Scan for the cell matching the given text and deliver its (x, y) coordinate at center. 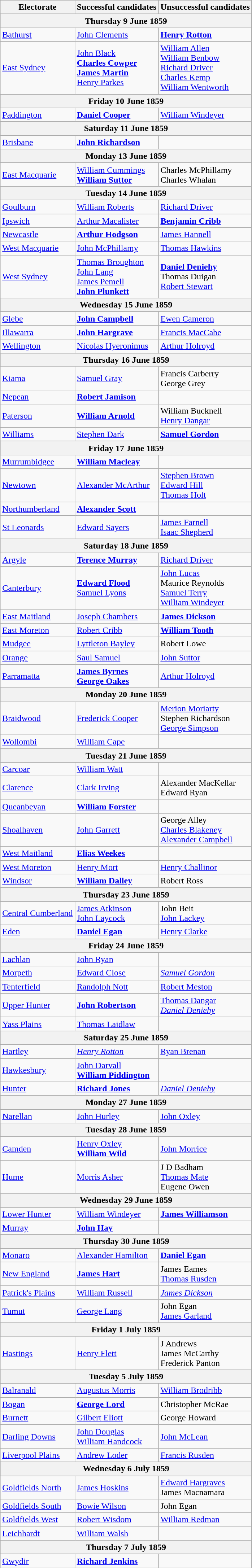
Morris Asher (117, 1177)
William Russell (117, 1292)
West Sydney (38, 276)
John Beit John Lackey (205, 913)
Nepean (38, 397)
John Robertson (117, 1005)
James Hannell (205, 235)
Electorate (38, 7)
Elias Weekes (117, 853)
Braidwood (38, 718)
William Forster (117, 807)
East Sydney (38, 68)
John Campbell (117, 319)
Robert Ross (205, 881)
Canterbury (38, 588)
Nicolas Hyeronimus (117, 346)
Terence Murray (117, 560)
Robert Cribb (117, 630)
Daniel Deniehy (205, 1089)
James Atkinson John Laycock (117, 913)
John Ryan (117, 959)
John Hay (117, 1228)
Francis Rusden (205, 1455)
West Moreton (38, 867)
Edward Sayers (117, 528)
Paterson (38, 416)
Thursday 30 June 1859 (126, 1241)
Daniel Deniehy Thomas Duigan Robert Stewart (205, 276)
John McPhillamy (117, 248)
James Farnell Isaac Shepherd (205, 528)
Frederick Cooper (117, 718)
John Lucas Maurice Reynolds Samuel Terry William Windeyer (205, 588)
John Black Charles Cowper James Martin Henry Parkes (117, 68)
Friday 17 June 1859 (126, 448)
Bogan (38, 1404)
Friday 24 June 1859 (126, 945)
Ryan Brenan (205, 1051)
James Byrnes George Oakes (117, 676)
George Howard (205, 1418)
St Leonards (38, 528)
Stephen Dark (117, 434)
Burnett (38, 1418)
Hunter (38, 1089)
Tuesday 21 June 1859 (126, 755)
Thomas Laidlaw (117, 1024)
J Andrews James McCarthy Frederick Panton (205, 1353)
East Moreton (38, 630)
Henry Oxley William Wild (117, 1148)
William Dalley (117, 881)
Charles McPhillamy Charles Whalan (205, 175)
Saturday 25 June 1859 (126, 1038)
Kiama (38, 378)
Goldfields North (38, 1488)
Henry Flett (117, 1353)
Central Cumberland (38, 913)
West Maitland (38, 853)
Yass Plains (38, 1024)
Hartley (38, 1051)
Glebe (38, 319)
Daniel Cooper (117, 115)
Friday 10 June 1859 (126, 101)
Successful candidates (117, 7)
Henry Clarke (205, 932)
Liverpool Plains (38, 1455)
John Morrice (205, 1148)
Merion Moriarty Stephen Richardson George Simpson (205, 718)
John McLean (205, 1436)
Brisbane (38, 142)
Monaro (38, 1255)
Queanbeyan (38, 807)
Argyle (38, 560)
Henry Challinor (205, 867)
Clark Irving (117, 787)
Hume (38, 1177)
Clarence (38, 787)
Patrick's Plains (38, 1292)
Newcastle (38, 235)
Wednesday 15 June 1859 (126, 305)
Richard Jones (117, 1089)
Thursday 9 June 1859 (126, 21)
James Hoskins (117, 1488)
John Egan (205, 1506)
Henry Mort (117, 867)
James Eames Thomas Rusden (205, 1274)
Ewen Cameron (205, 319)
John Hurley (117, 1116)
Saul Samuel (117, 658)
Monday 20 June 1859 (126, 695)
Gilbert Eliott (117, 1418)
Newtown (38, 485)
Gwydir (38, 1561)
Northumberland (38, 508)
Ipswich (38, 220)
East Maitland (38, 616)
Parramatta (38, 676)
William Bucknell Henry Dangar (205, 416)
James Hart (117, 1274)
Thursday 7 July 1859 (126, 1547)
John Douglas William Handcock (117, 1436)
Tuesday 5 July 1859 (126, 1377)
John Suttor (205, 658)
Joseph Chambers (117, 616)
James Williamson (205, 1214)
Unsuccessful candidates (205, 7)
Stephen Brown Edward Hill Thomas Holt (205, 485)
Hastings (38, 1353)
Thomas Dangar Daniel Deniehy (205, 1005)
George Alley Charles Blakeney Alexander Campbell (205, 830)
John Clements (117, 35)
Robert Lowe (205, 644)
Bowie Wilson (117, 1506)
William Roberts (117, 207)
William Allen William Benbow Richard Driver Charles Kemp William Wentworth (205, 68)
Robert Wisdom (117, 1520)
Thursday 23 June 1859 (126, 895)
Goldfields South (38, 1506)
Francis Carberry George Grey (205, 378)
Mudgee (38, 644)
Randolph Nott (117, 987)
Saturday 11 June 1859 (126, 128)
Edward Hargraves James Macnamara (205, 1488)
Murrumbidgee (38, 462)
Richard Jenkins (117, 1561)
Darling Downs (38, 1436)
John Hargrave (117, 332)
J D Badham Thomas Mate Eugene Owen (205, 1177)
John Oxley (205, 1116)
Shoalhaven (38, 830)
William Arnold (117, 416)
Lyttleton Bayley (117, 644)
Monday 27 June 1859 (126, 1102)
Friday 1 July 1859 (126, 1329)
George Lord (117, 1404)
Augustus Morris (117, 1390)
Arthur Macalister (117, 220)
Carcoar (38, 769)
William Macleay (117, 462)
Hawkesbury (38, 1070)
Saturday 18 June 1859 (126, 546)
Murray (38, 1228)
John Garrett (117, 830)
Leichhardt (38, 1533)
John Egan James Garland (205, 1311)
Upper Hunter (38, 1005)
Wednesday 29 June 1859 (126, 1200)
Monday 13 June 1859 (126, 156)
John Darvall William Piddington (117, 1070)
West Macquarie (38, 248)
East Macquarie (38, 175)
Tenterfield (38, 987)
John Richardson (117, 142)
Windsor (38, 881)
Samuel Gray (117, 378)
Tuesday 14 June 1859 (126, 193)
Alexander McArthur (117, 485)
William Cape (117, 742)
Andrew Loder (117, 1455)
William Brodribb (205, 1390)
Orange (38, 658)
Balranald (38, 1390)
Alexander MacKellar Edward Ryan (205, 787)
George Lang (117, 1311)
Eden (38, 932)
Paddington (38, 115)
William Walsh (117, 1533)
Benjamin Cribb (205, 220)
Christopher McRae (205, 1404)
Robert Meston (205, 987)
Lachlan (38, 959)
Wellington (38, 346)
Francis MacCabe (205, 332)
Tuesday 28 June 1859 (126, 1130)
Arthur Hodgson (117, 235)
New England (38, 1274)
Wednesday 6 July 1859 (126, 1469)
Edward Close (117, 973)
Williams (38, 434)
Robert Jamison (117, 397)
William Watt (117, 769)
Morpeth (38, 973)
Illawarra (38, 332)
Narellan (38, 1116)
William Tooth (205, 630)
Alexander Scott (117, 508)
William Cummings William Suttor (117, 175)
Thursday 16 June 1859 (126, 360)
Camden (38, 1148)
Wollombi (38, 742)
Thomas Broughton John Lang James Pemell John Plunkett (117, 276)
Alexander Hamilton (117, 1255)
Bathurst (38, 35)
Goulburn (38, 207)
William Redman (205, 1520)
Goldfields West (38, 1520)
Thomas Hawkins (205, 248)
Edward Flood Samuel Lyons (117, 588)
Lower Hunter (38, 1214)
Tumut (38, 1311)
